Locate the cell with the specified text and output its (x, y) center coordinate. 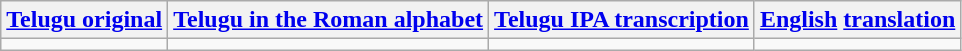
English translation (857, 20)
Telugu original (84, 20)
Telugu in the Roman alphabet (328, 20)
Telugu IPA transcription (622, 20)
